Detect which cell encompasses the target text, then output its (x, y) center coordinate. 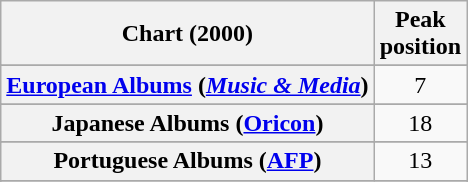
European Albums (Music & Media) (188, 85)
Peakposition (420, 34)
Japanese Albums (Oricon) (188, 123)
Chart (2000) (188, 34)
18 (420, 123)
Portuguese Albums (AFP) (188, 161)
7 (420, 85)
13 (420, 161)
